Search for the cell housing the specified text and yield its [x, y] center coordinate. 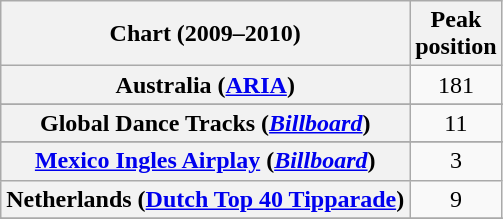
Mexico Ingles Airplay (Billboard) [206, 161]
11 [456, 123]
181 [456, 85]
Chart (2009–2010) [206, 34]
Peakposition [456, 34]
Australia (ARIA) [206, 85]
3 [456, 161]
Global Dance Tracks (Billboard) [206, 123]
9 [456, 199]
Netherlands (Dutch Top 40 Tipparade) [206, 199]
